Search for the cell housing the specified text and yield its (x, y) center coordinate. 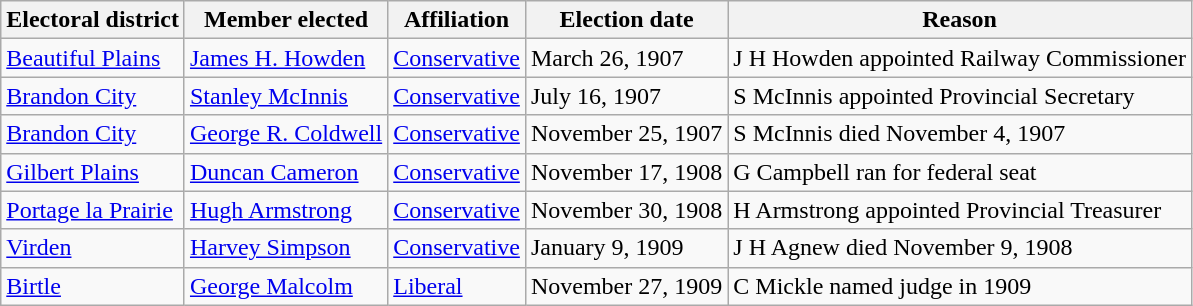
George Malcolm (286, 286)
Liberal (457, 286)
J H Agnew died November 9, 1908 (960, 248)
Beautiful Plains (93, 58)
November 27, 1909 (626, 286)
January 9, 1909 (626, 248)
Reason (960, 20)
Birtle (93, 286)
Virden (93, 248)
November 17, 1908 (626, 172)
S McInnis appointed Provincial Secretary (960, 96)
S McInnis died November 4, 1907 (960, 134)
Electoral district (93, 20)
July 16, 1907 (626, 96)
November 30, 1908 (626, 210)
Stanley McInnis (286, 96)
Duncan Cameron (286, 172)
Election date (626, 20)
J H Howden appointed Railway Commissioner (960, 58)
March 26, 1907 (626, 58)
Affiliation (457, 20)
James H. Howden (286, 58)
George R. Coldwell (286, 134)
November 25, 1907 (626, 134)
Member elected (286, 20)
Portage la Prairie (93, 210)
G Campbell ran for federal seat (960, 172)
Hugh Armstrong (286, 210)
Harvey Simpson (286, 248)
C Mickle named judge in 1909 (960, 286)
H Armstrong appointed Provincial Treasurer (960, 210)
Gilbert Plains (93, 172)
